Provide the (x, y) coordinate of the cell's center where the given text is located.  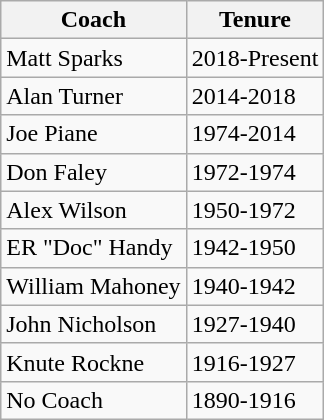
Joe Piane (94, 134)
Matt Sparks (94, 58)
Alan Turner (94, 96)
ER "Doc" Handy (94, 248)
1942-1950 (255, 248)
John Nicholson (94, 324)
Tenure (255, 20)
1890-1916 (255, 400)
Alex Wilson (94, 210)
Coach (94, 20)
1940-1942 (255, 286)
2018-Present (255, 58)
1916-1927 (255, 362)
Knute Rockne (94, 362)
1974-2014 (255, 134)
William Mahoney (94, 286)
Don Faley (94, 172)
1950-1972 (255, 210)
1927-1940 (255, 324)
No Coach (94, 400)
1972-1974 (255, 172)
2014-2018 (255, 96)
